Pinpoint the cell where the given text exists, returning its (X, Y) midpoint coordinate. 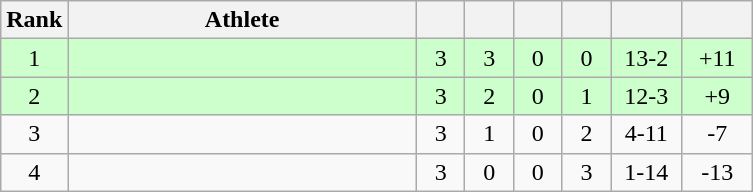
12-3 (646, 96)
4-11 (646, 134)
13-2 (646, 58)
Rank (34, 20)
+11 (718, 58)
-7 (718, 134)
+9 (718, 96)
Athlete (242, 20)
-13 (718, 172)
4 (34, 172)
1-14 (646, 172)
